Provide the [x, y] coordinate of the cell's center where the given text is located.  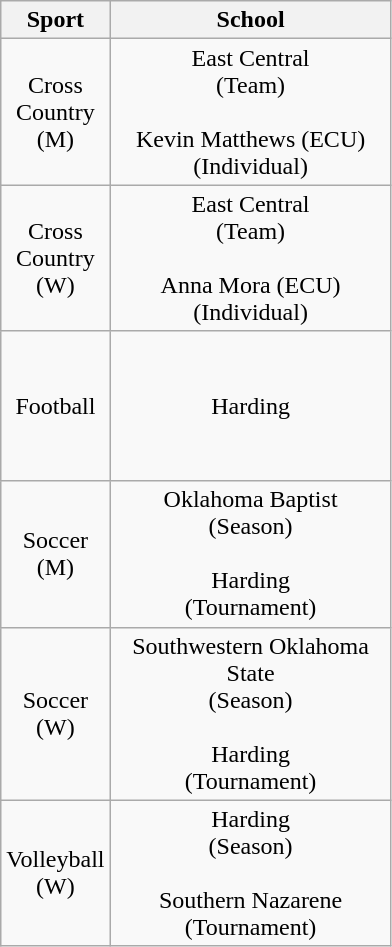
East Central(Team)Kevin Matthews (ECU)(Individual) [250, 112]
CrossCountry(M) [56, 112]
Harding(Season)Southern Nazarene(Tournament) [250, 873]
Football [56, 406]
Harding [250, 406]
Soccer(M) [56, 554]
School [250, 20]
Sport [56, 20]
Oklahoma Baptist(Season)Harding(Tournament) [250, 554]
Southwestern Oklahoma State(Season)Harding(Tournament) [250, 714]
Soccer(W) [56, 714]
CrossCountry(W) [56, 258]
East Central(Team)Anna Mora (ECU)(Individual) [250, 258]
Volleyball(W) [56, 873]
